Provide the (x, y) coordinate of the cell's center where the given text is located.  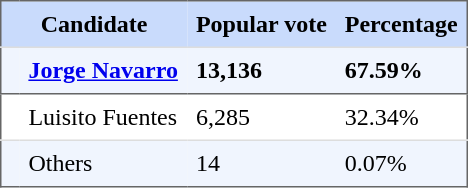
Jorge Navarro (103, 70)
14 (262, 163)
Percentage (402, 24)
13,136 (262, 70)
Candidate (94, 24)
32.34% (402, 117)
67.59% (402, 70)
0.07% (402, 163)
Others (103, 163)
6,285 (262, 117)
Luisito Fuentes (103, 117)
Popular vote (262, 24)
